Scan for the cell matching the given text and deliver its [X, Y] coordinate at center. 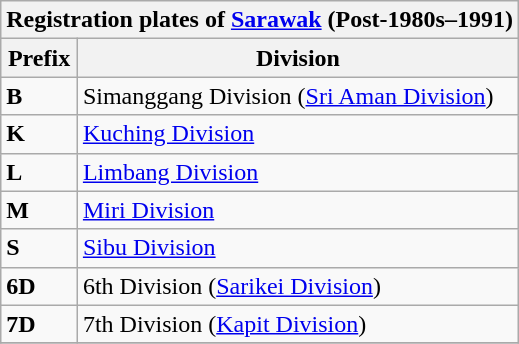
7D [40, 324]
Registration plates of Sarawak (Post-1980s–1991) [260, 20]
Limbang Division [298, 172]
M [40, 210]
B [40, 96]
Simanggang Division (Sri Aman Division) [298, 96]
Prefix [40, 58]
Kuching Division [298, 134]
6D [40, 286]
K [40, 134]
Sibu Division [298, 248]
S [40, 248]
7th Division (Kapit Division) [298, 324]
Division [298, 58]
Miri Division [298, 210]
6th Division (Sarikei Division) [298, 286]
L [40, 172]
